Pinpoint the cell where the given text exists, returning its [X, Y] midpoint coordinate. 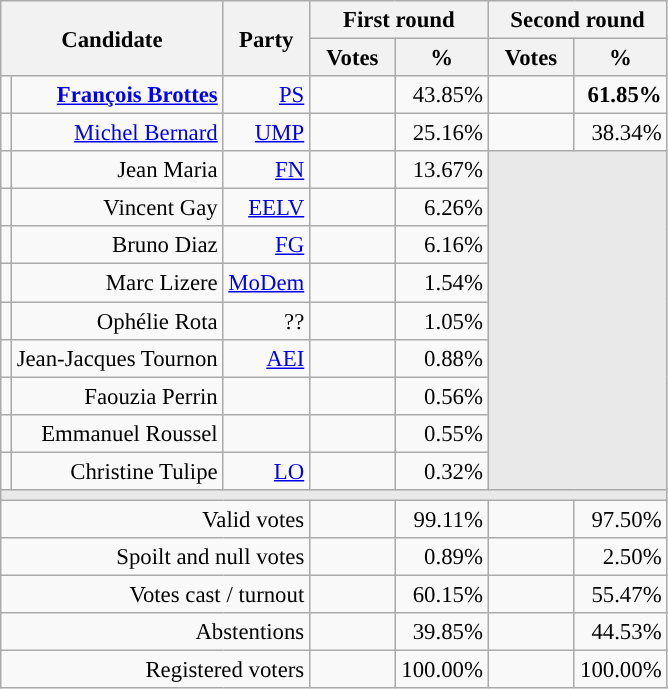
99.11% [442, 519]
MoDem [266, 283]
Second round [578, 20]
Spoilt and null votes [156, 557]
Faouzia Perrin [117, 396]
97.50% [620, 519]
Marc Lizere [117, 283]
PS [266, 95]
38.34% [620, 133]
43.85% [442, 95]
39.85% [442, 632]
Christine Tulipe [117, 471]
60.15% [442, 594]
0.56% [442, 396]
Michel Bernard [117, 133]
Party [266, 38]
61.85% [620, 95]
1.05% [442, 321]
44.53% [620, 632]
2.50% [620, 557]
Ophélie Rota [117, 321]
0.88% [442, 358]
13.67% [442, 170]
Votes cast / turnout [156, 594]
6.26% [442, 208]
UMP [266, 133]
Candidate [112, 38]
Vincent Gay [117, 208]
Abstentions [156, 632]
0.32% [442, 471]
Bruno Diaz [117, 245]
6.16% [442, 245]
25.16% [442, 133]
Jean-Jacques Tournon [117, 358]
?? [266, 321]
1.54% [442, 283]
Valid votes [156, 519]
Jean Maria [117, 170]
François Brottes [117, 95]
EELV [266, 208]
LO [266, 471]
0.89% [442, 557]
Emmanuel Roussel [117, 433]
AEI [266, 358]
Registered voters [156, 670]
First round [400, 20]
FG [266, 245]
0.55% [442, 433]
55.47% [620, 594]
FN [266, 170]
